Capture the cell that displays the provided text and extract its [x, y] central coordinate. 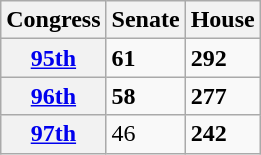
96th [54, 96]
House [222, 20]
Senate [146, 20]
95th [54, 58]
97th [54, 134]
46 [146, 134]
61 [146, 58]
Congress [54, 20]
292 [222, 58]
58 [146, 96]
277 [222, 96]
242 [222, 134]
